Extract the (X, Y) coordinate from the center of the cell holding the provided text.  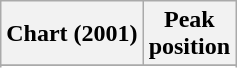
Chart (2001) (72, 34)
Peakposition (189, 34)
